Find where the given text appears and provide that cell's center as [x, y] coordinate. 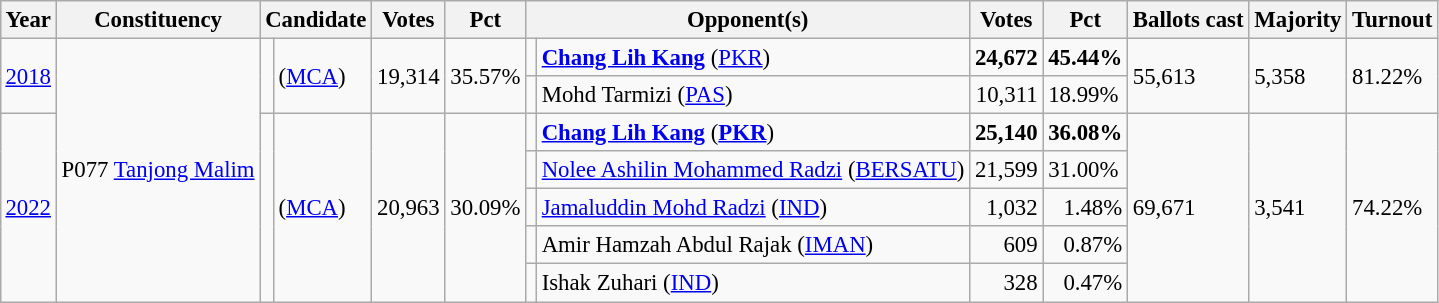
2022 [28, 208]
21,599 [1006, 170]
69,671 [1188, 208]
Ishak Zuhari (IND) [752, 283]
10,311 [1006, 95]
609 [1006, 245]
5,358 [1298, 76]
25,140 [1006, 133]
P077 Tanjong Malim [158, 170]
Ballots cast [1188, 20]
1,032 [1006, 208]
2018 [28, 76]
1.48% [1086, 208]
Candidate [316, 20]
81.22% [1392, 76]
Turnout [1392, 20]
19,314 [408, 76]
Amir Hamzah Abdul Rajak (IMAN) [752, 245]
55,613 [1188, 76]
31.00% [1086, 170]
0.87% [1086, 245]
Year [28, 20]
30.09% [486, 208]
Mohd Tarmizi (PAS) [752, 95]
Majority [1298, 20]
18.99% [1086, 95]
3,541 [1298, 208]
45.44% [1086, 57]
35.57% [486, 76]
0.47% [1086, 283]
Constituency [158, 20]
24,672 [1006, 57]
Opponent(s) [748, 20]
Jamaluddin Mohd Radzi (IND) [752, 208]
74.22% [1392, 208]
20,963 [408, 208]
Nolee Ashilin Mohammed Radzi (BERSATU) [752, 170]
328 [1006, 283]
36.08% [1086, 133]
